Find where the given text appears and provide that cell's center as (x, y) coordinate. 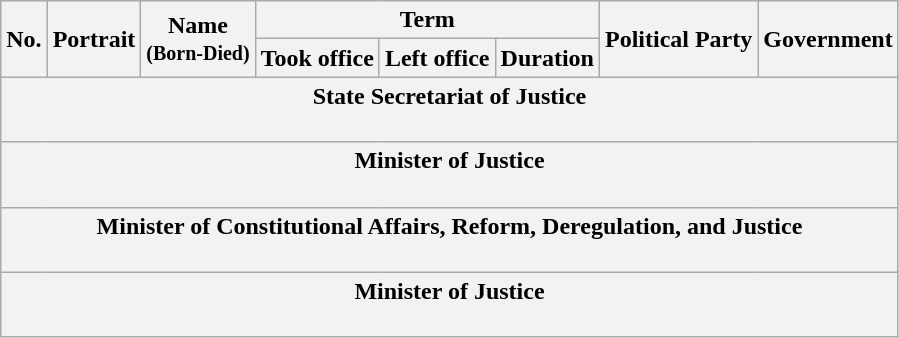
Left office (437, 58)
Minister of Constitutional Affairs, Reform, Deregulation, and Justice (450, 240)
Took office (317, 58)
Government (828, 39)
Name(Born-Died) (198, 39)
State Secretariat of Justice (450, 110)
No. (24, 39)
Term (427, 20)
Political Party (678, 39)
Portrait (94, 39)
Duration (547, 58)
